Capture the cell that displays the provided text and extract its (x, y) central coordinate. 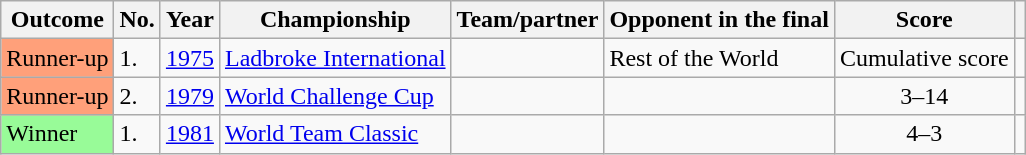
3–14 (924, 96)
1979 (190, 96)
Opponent in the final (719, 20)
4–3 (924, 134)
Championship (335, 20)
Ladbroke International (335, 58)
Cumulative score (924, 58)
Year (190, 20)
World Challenge Cup (335, 96)
2. (137, 96)
1981 (190, 134)
Team/partner (528, 20)
World Team Classic (335, 134)
Rest of the World (719, 58)
Winner (58, 134)
No. (137, 20)
Outcome (58, 20)
1975 (190, 58)
Score (924, 20)
